Identify which cell holds the provided text, then report its (x, y) central coordinate. 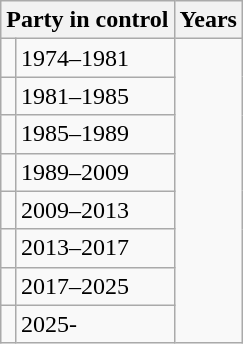
1981–1985 (94, 96)
2013–2017 (94, 248)
2017–2025 (94, 286)
1985–1989 (94, 134)
Years (208, 20)
2025- (94, 324)
1989–2009 (94, 172)
2009–2013 (94, 210)
Party in control (88, 20)
1974–1981 (94, 58)
